Determine the [X, Y] coordinate at the center of the cell enclosing the given text.  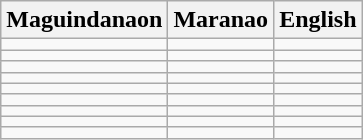
Maguindanaon [84, 20]
Maranao [221, 20]
English [318, 20]
